Search for the cell housing the specified text and yield its [X, Y] center coordinate. 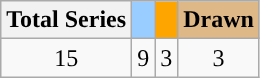
Drawn [219, 20]
15 [66, 58]
9 [144, 58]
Total Series [66, 20]
